Capture the cell that displays the provided text and extract its (X, Y) central coordinate. 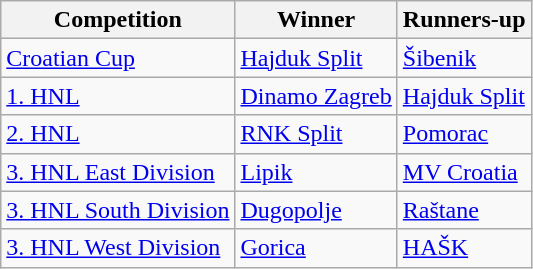
Raštane (464, 210)
1. HNL (118, 96)
3. HNL West Division (118, 248)
HAŠK (464, 248)
2. HNL (118, 134)
Pomorac (464, 134)
Lipik (316, 172)
3. HNL East Division (118, 172)
Runners-up (464, 20)
Dugopolje (316, 210)
Dinamo Zagreb (316, 96)
RNK Split (316, 134)
MV Croatia (464, 172)
Šibenik (464, 58)
Competition (118, 20)
Winner (316, 20)
Croatian Cup (118, 58)
3. HNL South Division (118, 210)
Gorica (316, 248)
